Identify which cell holds the provided text, then report its [X, Y] central coordinate. 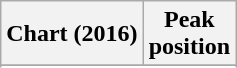
Chart (2016) [72, 34]
Peak position [189, 34]
